Capture the cell that displays the provided text and extract its (X, Y) central coordinate. 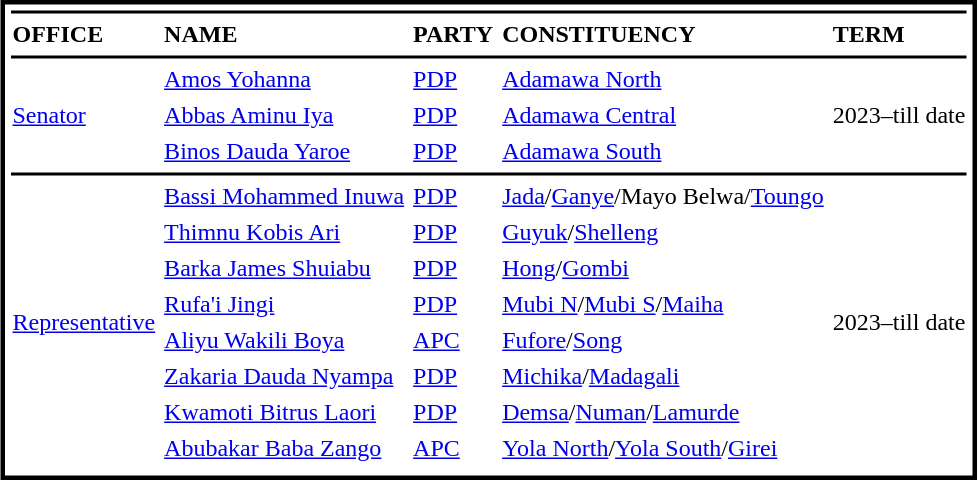
CONSTITUENCY (664, 35)
Fufore/Song (664, 341)
Zakaria Dauda Nyampa (284, 377)
Yola North/Yola South/Girei (664, 449)
Hong/Gombi (664, 269)
Guyuk/Shelleng (664, 233)
TERM (899, 35)
Rufa'i Jingi (284, 305)
NAME (284, 35)
Michika/Madagali (664, 377)
Amos Yohanna (284, 79)
OFFICE (84, 35)
Mubi N/Mubi S/Maiha (664, 305)
Senator (84, 115)
Adamawa South (664, 151)
Adamawa Central (664, 115)
Abubakar Baba Zango (284, 449)
Thimnu Kobis Ari (284, 233)
Demsa/Numan/Lamurde (664, 413)
Bassi Mohammed Inuwa (284, 197)
Kwamoti Bitrus Laori (284, 413)
PARTY (454, 35)
Abbas Aminu Iya (284, 115)
Adamawa North (664, 79)
Representative (84, 323)
Aliyu Wakili Boya (284, 341)
Barka James Shuiabu (284, 269)
Jada/Ganye/Mayo Belwa/Toungo (664, 197)
Binos Dauda Yaroe (284, 151)
